For the text-containing cell, return its midpoint in [x, y] coordinate format. 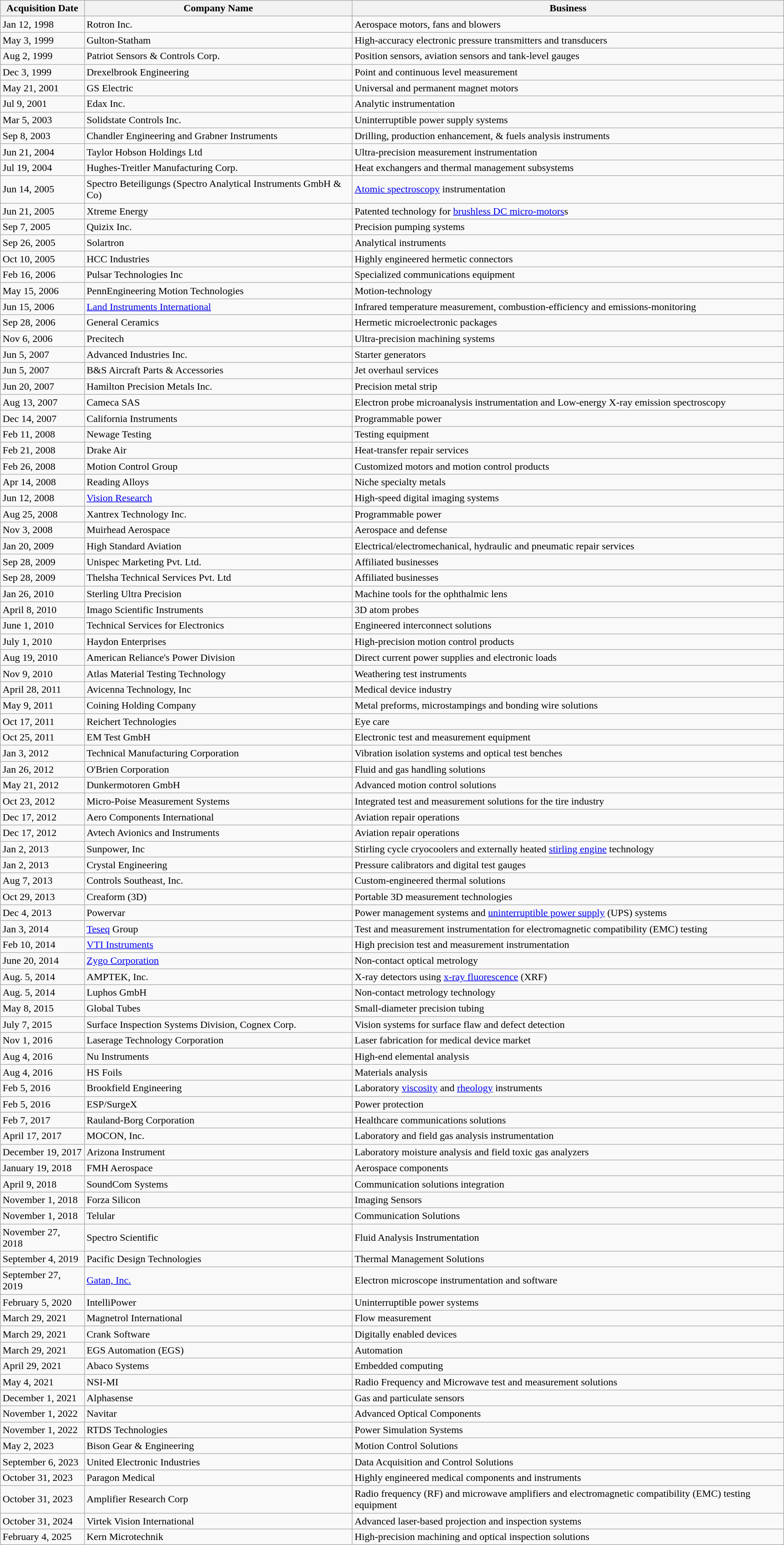
Apr 14, 2008 [42, 482]
Sep 8, 2003 [42, 136]
Uninterruptible power systems [568, 1302]
Technical Services for Electronics [218, 626]
April 17, 2017 [42, 1136]
Aug 13, 2007 [42, 402]
July 1, 2010 [42, 642]
Business [568, 8]
Jan 12, 1998 [42, 24]
June 20, 2014 [42, 960]
Thermal Management Solutions [568, 1259]
Reichert Technologies [218, 721]
Electronic test and measurement equipment [568, 738]
Ultra-precision measurement instrumentation [568, 152]
HS Foils [218, 1072]
Oct 17, 2011 [42, 721]
Nov 3, 2008 [42, 530]
Power management systems and uninterruptible power supply (UPS) systems [568, 913]
High Standard Aviation [218, 546]
Patriot Sensors & Controls Corp. [218, 56]
Sep 26, 2005 [42, 243]
Feb 16, 2006 [42, 275]
Sunpower, Inc [218, 849]
O'Brien Corporation [218, 769]
Feb 7, 2017 [42, 1120]
Coining Holding Company [218, 705]
Jun 14, 2005 [42, 189]
Aero Components International [218, 817]
Avtech Avionics and Instruments [218, 833]
Infrared temperature measurement, combustion-efficiency and emissions-monitoring [568, 307]
Fluid Analysis Instrumentation [568, 1237]
Amplifier Research Corp [218, 1499]
Gas and particulate sensors [568, 1398]
Medical device industry [568, 689]
Xantrex Technology Inc. [218, 514]
Uninterruptible power supply systems [568, 120]
Solidstate Controls Inc. [218, 120]
Fluid and gas handling solutions [568, 769]
Nov 9, 2010 [42, 673]
Dec 4, 2013 [42, 913]
Data Acquisition and Control Solutions [568, 1462]
Aerospace and defense [568, 530]
Custom-engineered thermal solutions [568, 881]
Avicenna Technology, Inc [218, 689]
Nov 1, 2016 [42, 1040]
June 1, 2010 [42, 626]
Taylor Hobson Holdings Ltd [218, 152]
May 21, 2001 [42, 88]
Controls Southeast, Inc. [218, 881]
Acquisition Date [42, 8]
May 4, 2021 [42, 1382]
Heat-transfer repair services [568, 450]
Niche specialty metals [568, 482]
Rauland-Borg Corporation [218, 1120]
PennEngineering Motion Technologies [218, 291]
Point and continuous level measurement [568, 72]
Dec 14, 2007 [42, 418]
Bison Gear & Engineering [218, 1446]
Power protection [568, 1104]
GS Electric [218, 88]
Company Name [218, 8]
High precision test and measurement instrumentation [568, 945]
Thelsha Technical Services Pvt. Ltd [218, 578]
Telular [218, 1216]
Advanced laser-based projection and inspection systems [568, 1521]
Advanced Industries Inc. [218, 355]
December 19, 2017 [42, 1152]
January 19, 2018 [42, 1168]
Precision pumping systems [568, 227]
Analytic instrumentation [568, 104]
Gatan, Inc. [218, 1281]
Unispec Marketing Pvt. Ltd. [218, 562]
Drake Air [218, 450]
Laser fabrication for medical device market [568, 1040]
Hamilton Precision Metals Inc. [218, 386]
May 2, 2023 [42, 1446]
MOCON, Inc. [218, 1136]
Engineered interconnect solutions [568, 626]
Testing equipment [568, 434]
3D atom probes [568, 610]
Jun 21, 2005 [42, 211]
May 15, 2006 [42, 291]
Feb 21, 2008 [42, 450]
Gulton-Statham [218, 40]
Automation [568, 1350]
Heat exchangers and thermal management subsystems [568, 168]
Jul 19, 2004 [42, 168]
Nu Instruments [218, 1056]
Spectro Beteiligungs (Spectro Analytical Instruments GmbH & Co) [218, 189]
Global Tubes [218, 1009]
Oct 25, 2011 [42, 738]
September 4, 2019 [42, 1259]
Dec 3, 1999 [42, 72]
HCC Industries [218, 259]
Mar 5, 2003 [42, 120]
Patented technology for brushless DC micro-motorss [568, 211]
NSI-MI [218, 1382]
Edax Inc. [218, 104]
Jun 15, 2006 [42, 307]
Embedded computing [568, 1366]
Atomic spectroscopy instrumentation [568, 189]
Electron probe microanalysis instrumentation and Low-energy X-ray emission spectroscopy [568, 402]
Creaform (3D) [218, 897]
Aug 2, 1999 [42, 56]
Analytical instruments [568, 243]
FMH Aerospace [218, 1168]
Oct 10, 2005 [42, 259]
Jun 12, 2008 [42, 498]
February 5, 2020 [42, 1302]
United Electronic Industries [218, 1462]
Motion-technology [568, 291]
Brookfield Engineering [218, 1088]
Oct 23, 2012 [42, 801]
Small-diameter precision tubing [568, 1009]
Jan 26, 2012 [42, 769]
February 4, 2025 [42, 1537]
Starter generators [568, 355]
Paragon Medical [218, 1478]
Alphasense [218, 1398]
Radio Frequency and Microwave test and measurement solutions [568, 1382]
High-precision motion control products [568, 642]
Eye care [568, 721]
Teseq Group [218, 929]
Advanced Optical Components [568, 1414]
July 7, 2015 [42, 1025]
Solartron [218, 243]
Communication Solutions [568, 1216]
Feb 11, 2008 [42, 434]
Highly engineered medical components and instruments [568, 1478]
Crank Software [218, 1334]
Direct current power supplies and electronic loads [568, 657]
Reading Alloys [218, 482]
Jan 20, 2009 [42, 546]
Pressure calibrators and digital test gauges [568, 865]
Aug 19, 2010 [42, 657]
Jul 9, 2001 [42, 104]
B&S Aircraft Parts & Accessories [218, 370]
Jan 3, 2014 [42, 929]
April 29, 2021 [42, 1366]
Jan 26, 2010 [42, 594]
Integrated test and measurement solutions for the tire industry [568, 801]
Cameca SAS [218, 402]
Atlas Material Testing Technology [218, 673]
Vision systems for surface flaw and defect detection [568, 1025]
Technical Manufacturing Corporation [218, 753]
Electrical/electromechanical, hydraulic and pneumatic repair services [568, 546]
Electron microscope instrumentation and software [568, 1281]
Pacific Design Technologies [218, 1259]
Test and measurement instrumentation for electromagnetic compatibility (EMC) testing [568, 929]
IntelliPower [218, 1302]
Imago Scientific Instruments [218, 610]
X-ray detectors using x-ray fluorescence (XRF) [568, 977]
ESP/SurgeX [218, 1104]
Machine tools for the ophthalmic lens [568, 594]
Vibration isolation systems and optical test benches [568, 753]
Communication solutions integration [568, 1184]
High-accuracy electronic pressure transmitters and transducers [568, 40]
Hughes-Treitler Manufacturing Corp. [218, 168]
Xtreme Energy [218, 211]
Weathering test instruments [568, 673]
Kern Microtechnik [218, 1537]
High-end elemental analysis [568, 1056]
Flow measurement [568, 1318]
September 27, 2019 [42, 1281]
Aerospace components [568, 1168]
Newage Testing [218, 434]
Muirhead Aerospace [218, 530]
Sterling Ultra Precision [218, 594]
SoundCom Systems [218, 1184]
Luphos GmbH [218, 993]
Position sensors, aviation sensors and tank-level gauges [568, 56]
Surface Inspection Systems Division, Cognex Corp. [218, 1025]
April 8, 2010 [42, 610]
EGS Automation (EGS) [218, 1350]
California Instruments [218, 418]
Jan 3, 2012 [42, 753]
Advanced motion control solutions [568, 785]
Oct 29, 2013 [42, 897]
Laboratory and field gas analysis instrumentation [568, 1136]
Arizona Instrument [218, 1152]
Metal preforms, microstampings and bonding wire solutions [568, 705]
Rotron Inc. [218, 24]
Jet overhaul services [568, 370]
General Ceramics [218, 323]
Aerospace motors, fans and blowers [568, 24]
April 28, 2011 [42, 689]
Laserage Technology Corporation [218, 1040]
Portable 3D measurement technologies [568, 897]
Forza Silicon [218, 1200]
Drexelbrook Engineering [218, 72]
Virtek Vision International [218, 1521]
Navitar [218, 1414]
Motion Control Group [218, 466]
Magnetrol International [218, 1318]
May 9, 2011 [42, 705]
Specialized communications equipment [568, 275]
VTI Instruments [218, 945]
AMPTEK, Inc. [218, 977]
Healthcare communications solutions [568, 1120]
Dunkermotoren GmbH [218, 785]
May 8, 2015 [42, 1009]
Laboratory moisture analysis and field toxic gas analyzers [568, 1152]
Ultra-precision machining systems [568, 339]
Crystal Engineering [218, 865]
Customized motors and motion control products [568, 466]
Hermetic microelectronic packages [568, 323]
Haydon Enterprises [218, 642]
Aug 25, 2008 [42, 514]
RTDS Technologies [218, 1430]
EM Test GmbH [218, 738]
Powervar [218, 913]
Spectro Scientific [218, 1237]
December 1, 2021 [42, 1398]
September 6, 2023 [42, 1462]
April 9, 2018 [42, 1184]
Power Simulation Systems [568, 1430]
Laboratory viscosity and rheology instruments [568, 1088]
Universal and permanent magnet motors [568, 88]
Stirling cycle cryocoolers and externally heated stirling engine technology [568, 849]
Precitech [218, 339]
Nov 6, 2006 [42, 339]
Jun 20, 2007 [42, 386]
Feb 26, 2008 [42, 466]
Non-contact metrology technology [568, 993]
Radio frequency (RF) and microwave amplifiers and electromagnetic compatibility (EMC) testing equipment [568, 1499]
Vision Research [218, 498]
Materials analysis [568, 1072]
Precision metal strip [568, 386]
November 27, 2018 [42, 1237]
Chandler Engineering and Grabner Instruments [218, 136]
Highly engineered hermetic connectors [568, 259]
Drilling, production enhancement, & fuels analysis instruments [568, 136]
Feb 10, 2014 [42, 945]
Micro-Poise Measurement Systems [218, 801]
May 21, 2012 [42, 785]
Zygo Corporation [218, 960]
Abaco Systems [218, 1366]
Land Instruments International [218, 307]
Digitally enabled devices [568, 1334]
Motion Control Solutions [568, 1446]
American Reliance's Power Division [218, 657]
Quizix Inc. [218, 227]
High-speed digital imaging systems [568, 498]
Jun 21, 2004 [42, 152]
Sep 7, 2005 [42, 227]
Aug 7, 2013 [42, 881]
Imaging Sensors [568, 1200]
October 31, 2024 [42, 1521]
May 3, 1999 [42, 40]
Sep 28, 2006 [42, 323]
Pulsar Technologies Inc [218, 275]
Non-contact optical metrology [568, 960]
High-precision machining and optical inspection solutions [568, 1537]
